Scan for the cell matching the given text and deliver its [X, Y] coordinate at center. 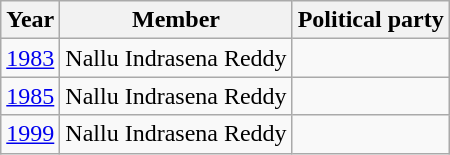
Member [176, 20]
1999 [30, 134]
1983 [30, 58]
Political party [370, 20]
Year [30, 20]
1985 [30, 96]
